Detect which cell encompasses the target text, then output its [x, y] center coordinate. 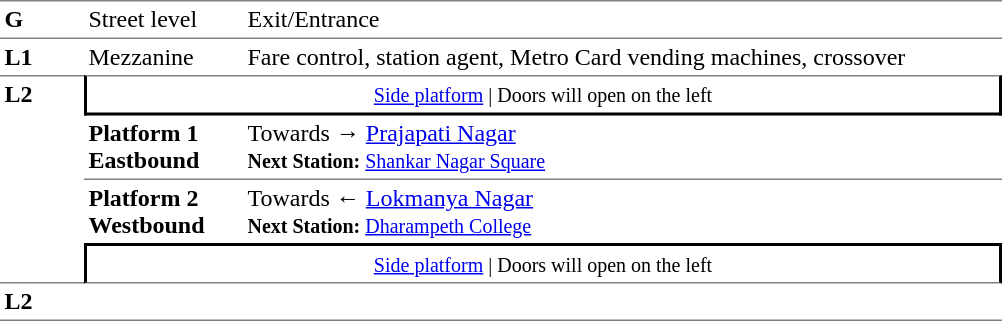
L2 [42, 179]
Mezzanine [164, 57]
Street level [164, 20]
L1 [42, 57]
Platform 2Westbound [164, 212]
Exit/Entrance [622, 20]
G [42, 20]
Towards → Prajapati NagarNext Station: Shankar Nagar Square [622, 148]
Fare control, station agent, Metro Card vending machines, crossover [622, 57]
Towards ← Lokmanya NagarNext Station: Dharampeth College [622, 212]
Platform 1Eastbound [164, 148]
